Identify which cell holds the provided text, then report its [X, Y] central coordinate. 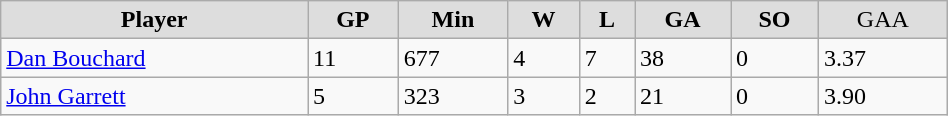
Dan Bouchard [154, 58]
SO [775, 20]
John Garrett [154, 96]
Player [154, 20]
21 [683, 96]
W [544, 20]
677 [453, 58]
2 [606, 96]
3 [544, 96]
Min [453, 20]
323 [453, 96]
GAA [882, 20]
7 [606, 58]
3.90 [882, 96]
L [606, 20]
11 [354, 58]
4 [544, 58]
GA [683, 20]
GP [354, 20]
3.37 [882, 58]
38 [683, 58]
5 [354, 96]
